From the cell containing the given text, extract its center point as [X, Y] coordinate. 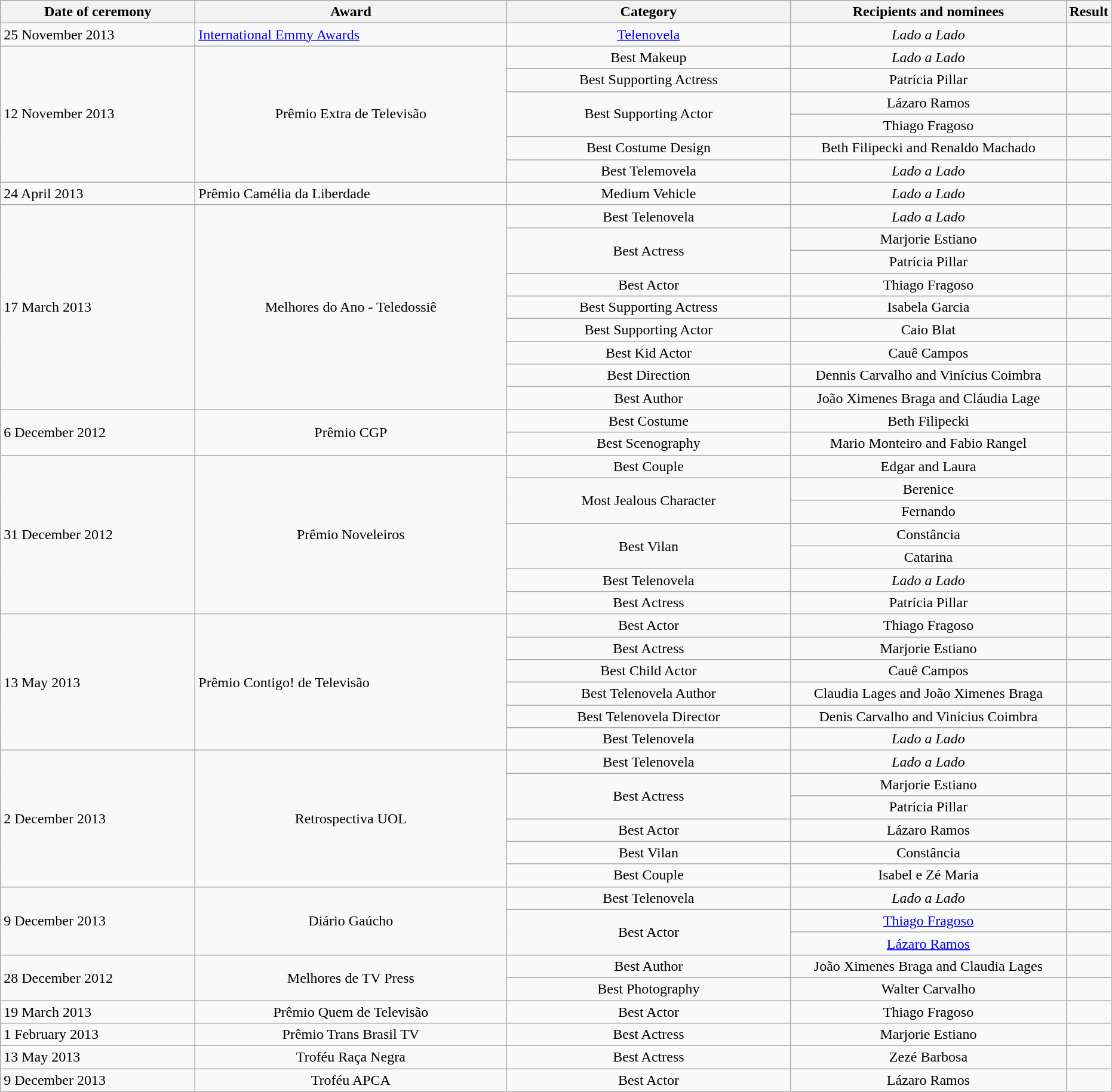
Result [1089, 12]
Walter Carvalho [928, 989]
Best Kid Actor [649, 353]
Dennis Carvalho and Vinícius Coimbra [928, 376]
6 December 2012 [98, 432]
Prêmio Extra de Televisão [351, 114]
Best Scenography [649, 444]
Best Telenovela Author [649, 694]
Telenovela [649, 35]
Best Costume [649, 421]
Claudia Lages and João Ximenes Braga [928, 694]
Best Direction [649, 376]
Award [351, 12]
Isabel e Zé Maria [928, 875]
Fernando [928, 512]
Retrospectiva UOL [351, 819]
Best Telenovela Director [649, 716]
Melhores de TV Press [351, 977]
João Ximenes Braga and Cláudia Lage [928, 398]
Troféu APCA [351, 1080]
2 December 2013 [98, 819]
1 February 2013 [98, 1035]
Date of ceremony [98, 12]
Prêmio CGP [351, 432]
Prêmio Noveleiros [351, 534]
Best Makeup [649, 57]
Diário Gaúcho [351, 921]
João Ximenes Braga and Claudia Lages [928, 966]
Isabela Garcia [928, 307]
Category [649, 12]
Most Jealous Character [649, 500]
Catarina [928, 557]
Best Telemovela [649, 171]
Beth Filipecki [928, 421]
31 December 2012 [98, 534]
Berenice [928, 489]
24 April 2013 [98, 193]
Beth Filipecki and Renaldo Machado [928, 148]
28 December 2012 [98, 977]
Denis Carvalho and Vinícius Coimbra [928, 716]
Zezé Barbosa [928, 1057]
Best Photography [649, 989]
International Emmy Awards [351, 35]
Mario Monteiro and Fabio Rangel [928, 444]
Prêmio Trans Brasil TV [351, 1035]
Best Costume Design [649, 148]
Best Child Actor [649, 671]
Caio Blat [928, 330]
17 March 2013 [98, 307]
25 November 2013 [98, 35]
Prêmio Quem de Televisão [351, 1012]
12 November 2013 [98, 114]
Edgar and Laura [928, 466]
Recipients and nominees [928, 12]
19 March 2013 [98, 1012]
Melhores do Ano - Teledossiê [351, 307]
Prêmio Camélia da Liberdade [351, 193]
Troféu Raça Negra [351, 1057]
Prêmio Contigo! de Televisão [351, 682]
Medium Vehicle [649, 193]
